Find where the given text appears and provide that cell's center as (x, y) coordinate. 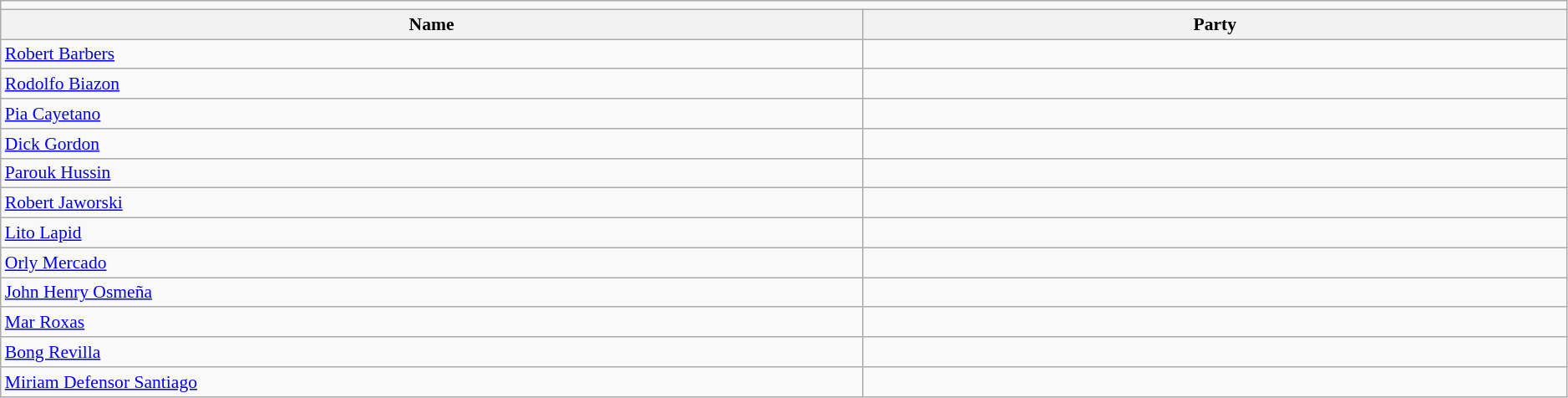
Pia Cayetano (432, 114)
Dick Gordon (432, 144)
Robert Barbers (432, 54)
Parouk Hussin (432, 173)
Party (1215, 24)
Robert Jaworski (432, 203)
Orly Mercado (432, 263)
Mar Roxas (432, 323)
Rodolfo Biazon (432, 84)
John Henry Osmeña (432, 293)
Name (432, 24)
Bong Revilla (432, 352)
Miriam Defensor Santiago (432, 382)
Lito Lapid (432, 233)
